Find where the given text appears and provide that cell's center as (x, y) coordinate. 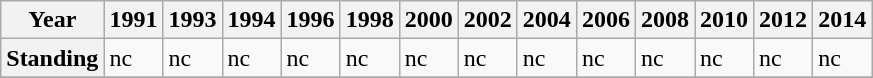
1993 (192, 20)
2012 (784, 20)
Year (52, 20)
2006 (606, 20)
2014 (842, 20)
1996 (310, 20)
1994 (252, 20)
1991 (134, 20)
2004 (546, 20)
2010 (724, 20)
2002 (488, 20)
1998 (370, 20)
2000 (428, 20)
Standing (52, 58)
2008 (664, 20)
